Detect which cell encompasses the target text, then output its [x, y] center coordinate. 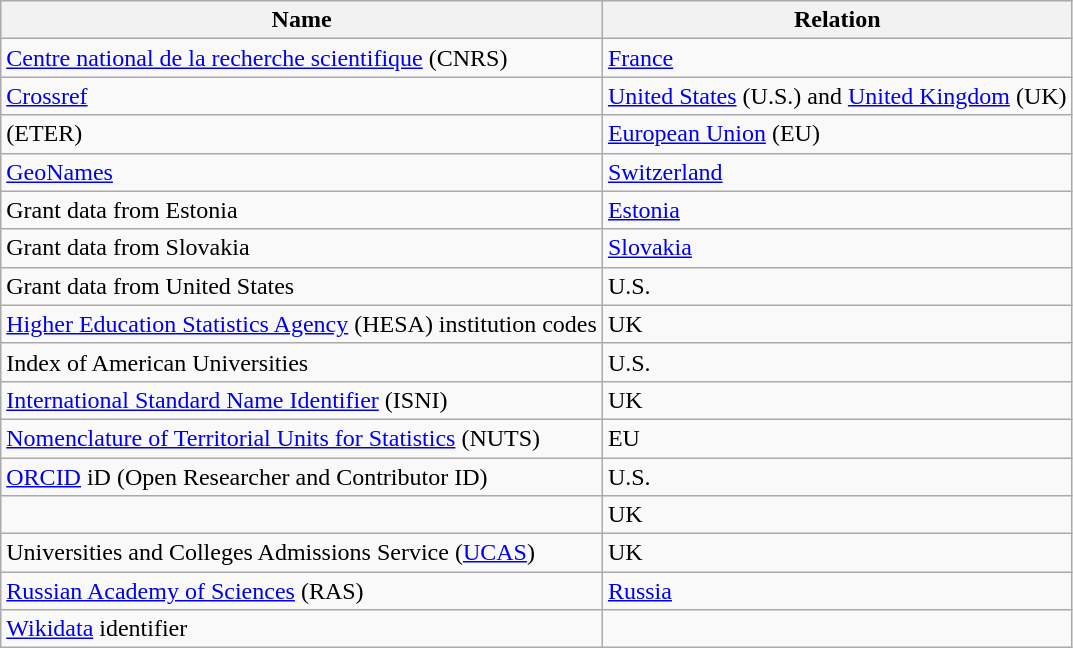
Name [302, 20]
Estonia [837, 210]
(ETER) [302, 134]
Russia [837, 591]
Index of American Universities [302, 362]
Crossref [302, 96]
Switzerland [837, 172]
Grant data from Estonia [302, 210]
Universities and Colleges Admissions Service (UCAS) [302, 553]
ORCID iD (Open Researcher and Contributor ID) [302, 477]
European Union (EU) [837, 134]
Higher Education Statistics Agency (HESA) institution codes [302, 324]
GeoNames [302, 172]
International Standard Name Identifier (ISNI) [302, 400]
France [837, 58]
Grant data from United States [302, 286]
Wikidata identifier [302, 629]
Nomenclature of Territorial Units for Statistics (NUTS) [302, 438]
Centre national de la recherche scientifique (CNRS) [302, 58]
Slovakia [837, 248]
EU [837, 438]
Russian Academy of Sciences (RAS) [302, 591]
Grant data from Slovakia [302, 248]
Relation [837, 20]
United States (U.S.) and United Kingdom (UK) [837, 96]
